Find where the given text appears and provide that cell's center as (x, y) coordinate. 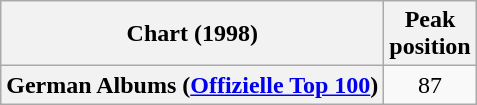
87 (430, 85)
Chart (1998) (192, 34)
German Albums (Offizielle Top 100) (192, 85)
Peakposition (430, 34)
